Find where the given text appears and provide that cell's center as (x, y) coordinate. 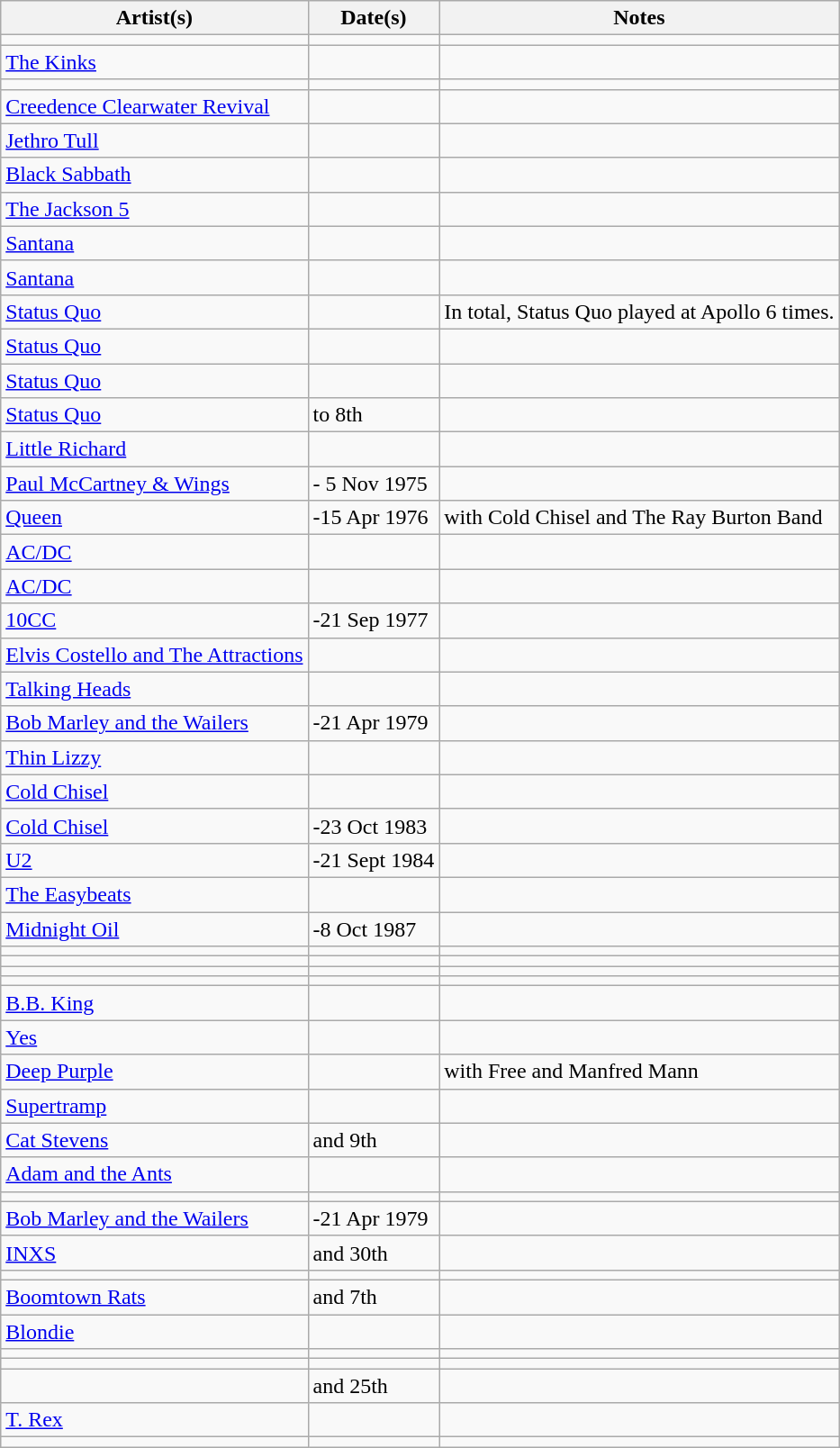
to 8th (374, 415)
Deep Purple (155, 1072)
Adam and the Ants (155, 1174)
-21 Sept 1984 (374, 860)
Talking Heads (155, 689)
Notes (639, 18)
Black Sabbath (155, 175)
and 25th (374, 1386)
with Free and Manfred Mann (639, 1072)
Queen (155, 518)
and 9th (374, 1140)
- 5 Nov 1975 (374, 484)
Supertramp (155, 1106)
In total, Status Quo played at Apollo 6 times. (639, 312)
Artist(s) (155, 18)
Cat Stevens (155, 1140)
Jethro Tull (155, 140)
Yes (155, 1037)
B.B. King (155, 1003)
Little Richard (155, 449)
Midnight Oil (155, 928)
Blondie (155, 1332)
with Cold Chisel and The Ray Burton Band (639, 518)
and 30th (374, 1253)
-8 Oct 1987 (374, 928)
The Jackson 5 (155, 209)
and 7th (374, 1297)
Elvis Costello and The Attractions (155, 655)
-23 Oct 1983 (374, 826)
INXS (155, 1253)
-15 Apr 1976 (374, 518)
T. Rex (155, 1420)
-21 Sep 1977 (374, 620)
U2 (155, 860)
Date(s) (374, 18)
Boomtown Rats (155, 1297)
Thin Lizzy (155, 757)
Creedence Clearwater Revival (155, 106)
Paul McCartney & Wings (155, 484)
10CC (155, 620)
The Easybeats (155, 894)
The Kinks (155, 62)
